Return (x, y) of the center of cell containing provided text 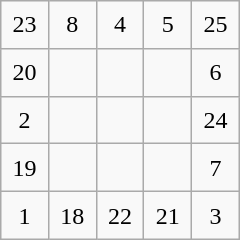
20 (25, 72)
18 (72, 216)
5 (168, 25)
8 (72, 25)
19 (25, 168)
2 (25, 120)
23 (25, 25)
6 (216, 72)
25 (216, 25)
3 (216, 216)
22 (120, 216)
7 (216, 168)
1 (25, 216)
4 (120, 25)
24 (216, 120)
21 (168, 216)
